Output the (x, y) coordinate of the center of the cell containing the given text.  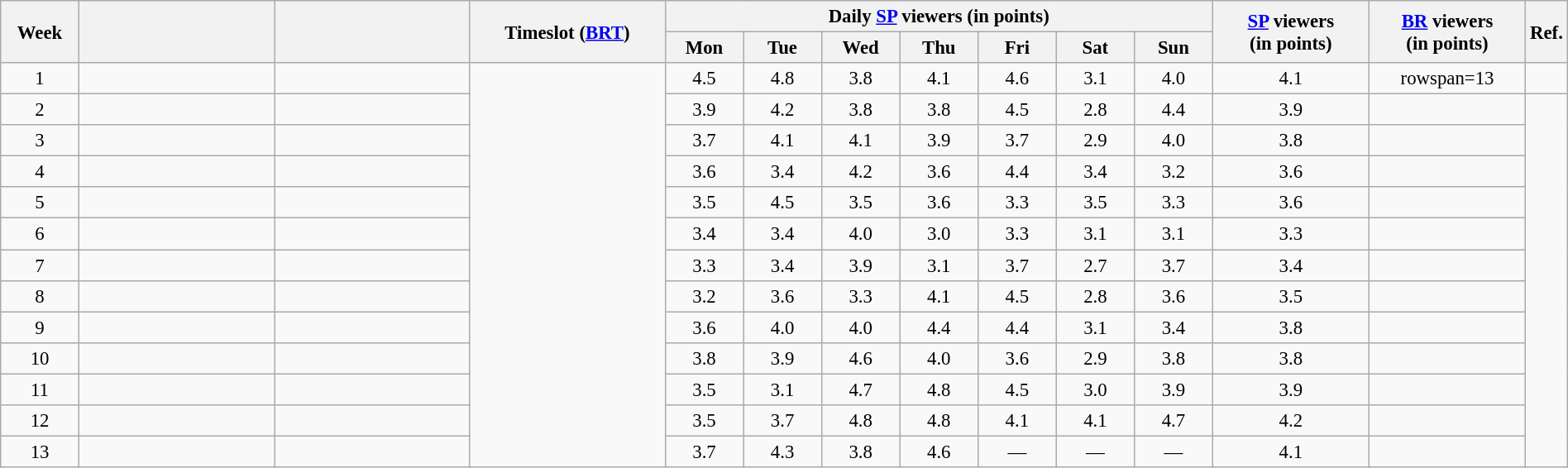
Timeslot (BRT) (567, 31)
2.7 (1095, 265)
2 (40, 110)
13 (40, 451)
12 (40, 421)
Wed (860, 48)
Week (40, 31)
Ref. (1546, 31)
10 (40, 358)
6 (40, 234)
Daily SP viewers (in points) (939, 17)
1 (40, 79)
Thu (939, 48)
3 (40, 141)
Sat (1095, 48)
7 (40, 265)
Fri (1017, 48)
Sun (1174, 48)
9 (40, 327)
BR viewers(in points) (1447, 31)
11 (40, 389)
rowspan=13 (1447, 79)
Mon (705, 48)
8 (40, 296)
Tue (782, 48)
5 (40, 203)
4 (40, 172)
4.3 (782, 451)
SP viewers(in points) (1290, 31)
